Locate the cell with the specified text and output its (x, y) center coordinate. 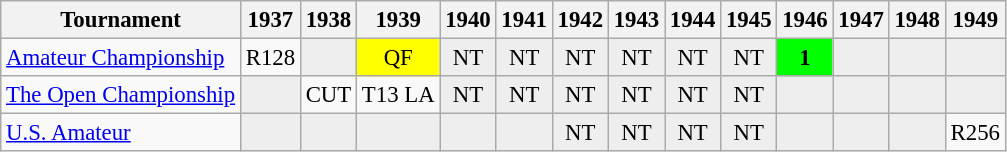
T13 LA (398, 95)
1945 (749, 20)
1949 (975, 20)
1948 (917, 20)
CUT (328, 95)
1941 (524, 20)
Amateur Championship (121, 58)
1944 (693, 20)
Tournament (121, 20)
1940 (468, 20)
1937 (270, 20)
1938 (328, 20)
1943 (636, 20)
1947 (861, 20)
1942 (580, 20)
1 (805, 58)
U.S. Amateur (121, 133)
1946 (805, 20)
1939 (398, 20)
The Open Championship (121, 95)
R128 (270, 58)
QF (398, 58)
R256 (975, 133)
